Search for the cell housing the specified text and yield its [x, y] center coordinate. 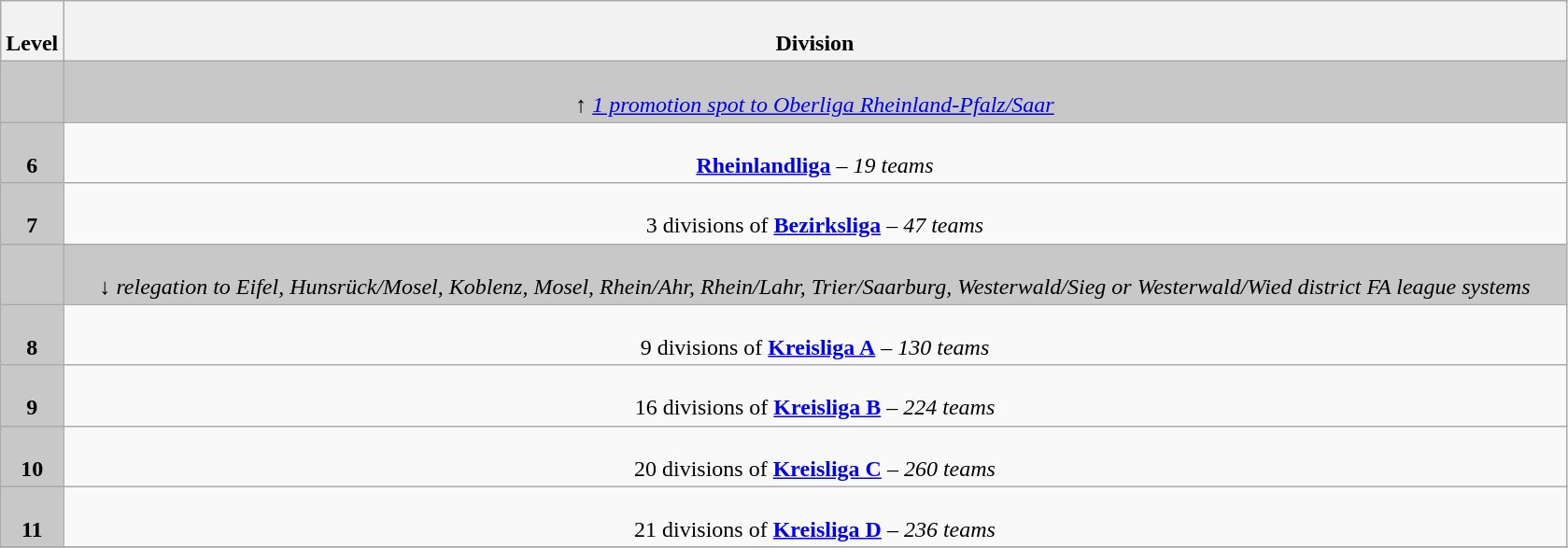
21 divisions of Kreisliga D – 236 teams [814, 517]
8 [32, 334]
Rheinlandliga – 19 teams [814, 153]
6 [32, 153]
Division [814, 32]
16 divisions of Kreisliga B – 224 teams [814, 396]
Level [32, 32]
20 divisions of Kreisliga C – 260 teams [814, 456]
11 [32, 517]
7 [32, 213]
9 divisions of Kreisliga A – 130 teams [814, 334]
↑ 1 promotion spot to Oberliga Rheinland-Pfalz/Saar [814, 91]
3 divisions of Bezirksliga – 47 teams [814, 213]
10 [32, 456]
9 [32, 396]
